Scan for the cell matching the given text and deliver its [X, Y] coordinate at center. 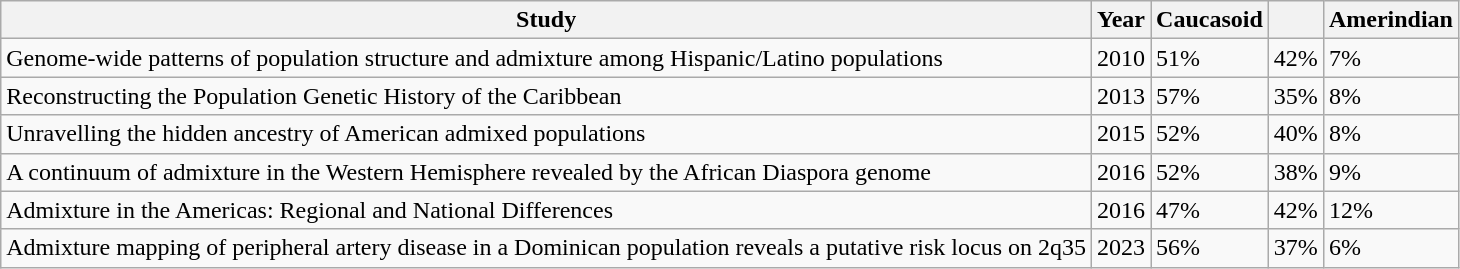
9% [1390, 172]
51% [1210, 58]
2010 [1122, 58]
A continuum of admixture in the Western Hemisphere revealed by the African Diaspora genome [546, 172]
6% [1390, 248]
Caucasoid [1210, 20]
7% [1390, 58]
2023 [1122, 248]
Reconstructing the Population Genetic History of the Caribbean [546, 96]
56% [1210, 248]
Admixture mapping of peripheral artery disease in a Dominican population reveals a putative risk locus on 2q35 [546, 248]
35% [1296, 96]
12% [1390, 210]
40% [1296, 134]
2013 [1122, 96]
2015 [1122, 134]
47% [1210, 210]
37% [1296, 248]
Genome-wide patterns of population structure and admixture among Hispanic/Latino populations [546, 58]
Unravelling the hidden ancestry of American admixed populations [546, 134]
Amerindian [1390, 20]
57% [1210, 96]
38% [1296, 172]
Year [1122, 20]
Study [546, 20]
Admixture in the Americas: Regional and National Differences [546, 210]
